From the cell containing the given text, extract its center point as [X, Y] coordinate. 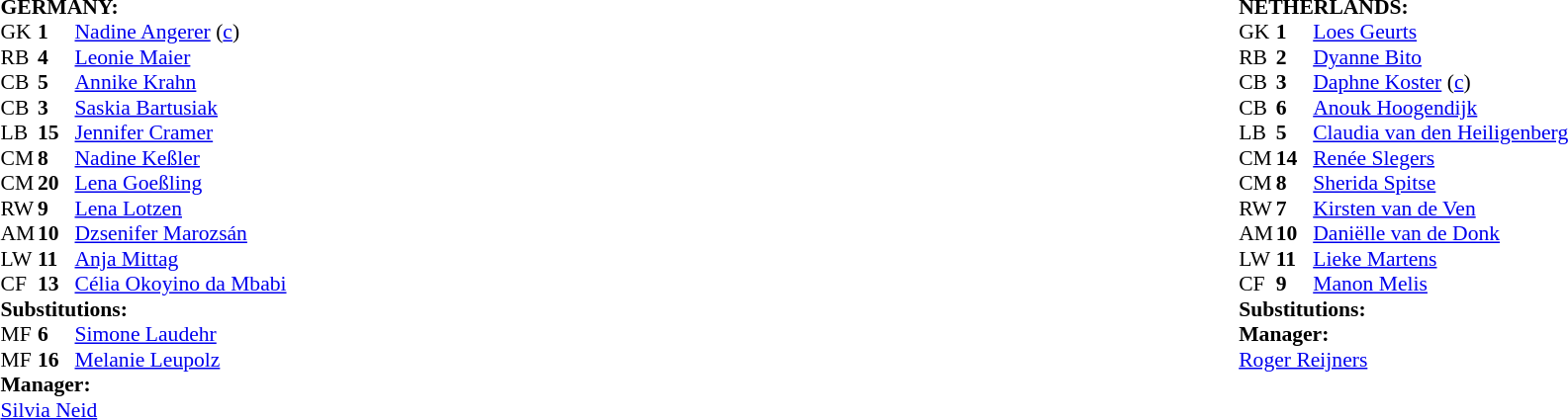
Renée Slegers [1440, 158]
Lena Goeßling [181, 183]
Daphne Koster (c) [1440, 82]
Dzsenifer Marozsán [181, 234]
Anouk Hoogendijk [1440, 108]
Loes Geurts [1440, 33]
13 [56, 284]
Leonie Maier [181, 57]
Simone Laudehr [181, 335]
20 [56, 183]
Kirsten van de Ven [1440, 209]
Anja Mittag [181, 259]
7 [1295, 209]
2 [1295, 57]
Roger Reijners [1403, 360]
Dyanne Bito [1440, 57]
Annike Krahn [181, 82]
Nadine Angerer (c) [181, 33]
Lieke Martens [1440, 259]
Saskia Bartusiak [181, 108]
Nadine Keßler [181, 158]
Melanie Leupolz [181, 360]
15 [56, 133]
Sherida Spitse [1440, 183]
16 [56, 360]
Lena Lotzen [181, 209]
4 [56, 57]
Manon Melis [1440, 284]
Célia Okoyino da Mbabi [181, 284]
Daniëlle van de Donk [1440, 234]
Claudia van den Heiligenberg [1440, 133]
14 [1295, 158]
Jennifer Cramer [181, 133]
